Detect which cell encompasses the target text, then output its [X, Y] center coordinate. 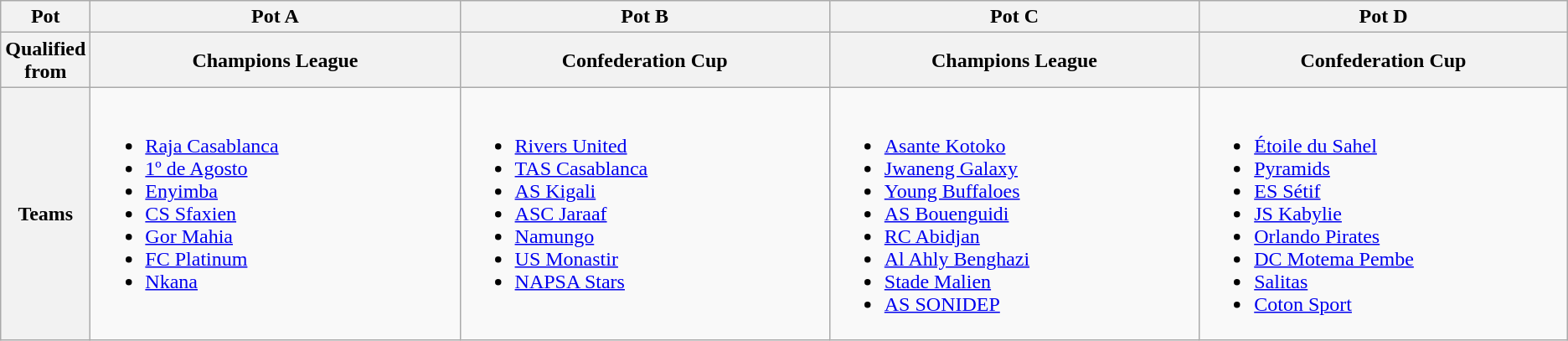
Pot D [1384, 17]
Teams [45, 214]
Raja Casablanca 1º de Agosto Enyimba CS Sfaxien Gor Mahia FC Platinum Nkana [275, 214]
Pot C [1014, 17]
Asante Kotoko Jwaneng Galaxy Young Buffaloes AS Bouenguidi RC Abidjan Al Ahly Benghazi Stade Malien AS SONIDEP [1014, 214]
Rivers United TAS Casablanca AS Kigali ASC Jaraaf Namungo US Monastir NAPSA Stars [645, 214]
Étoile du Sahel Pyramids ES Sétif JS Kabylie Orlando Pirates DC Motema Pembe Salitas Coton Sport [1384, 214]
Pot B [645, 17]
Pot A [275, 17]
Qualified from [45, 60]
Pot [45, 17]
